Scan for the cell matching the given text and deliver its [x, y] coordinate at center. 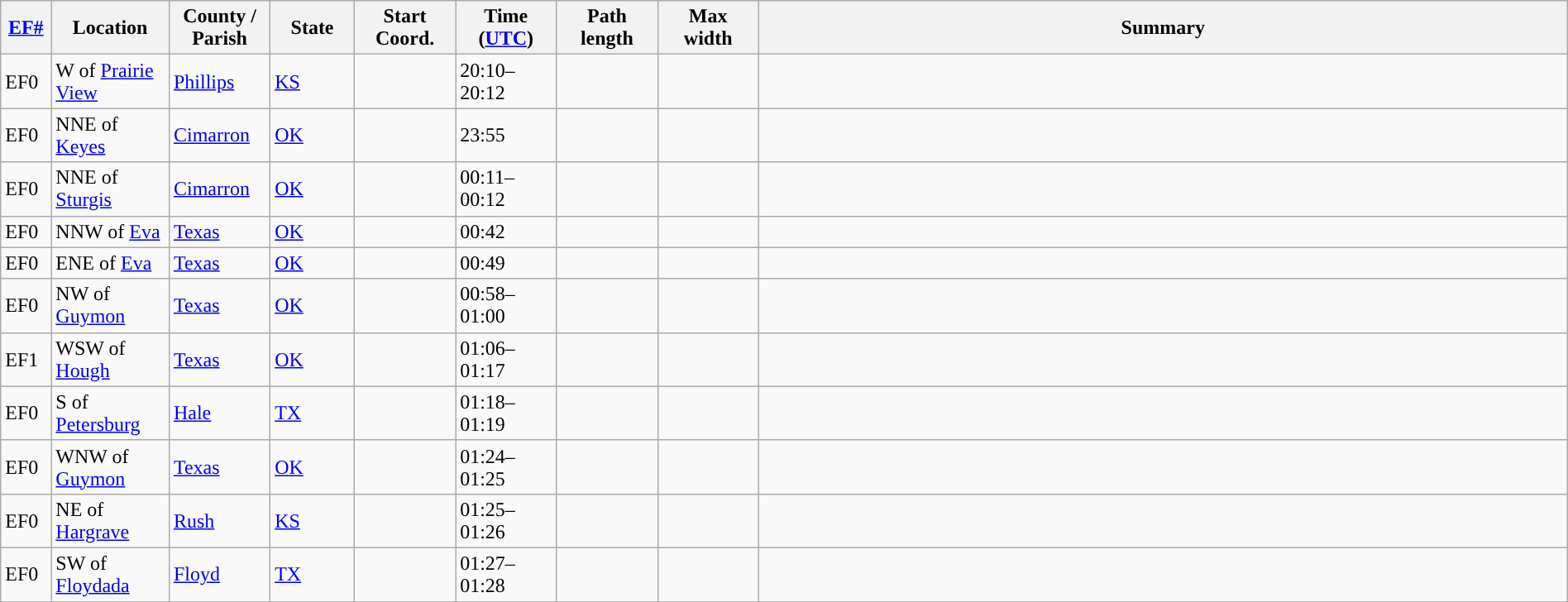
20:10–20:12 [506, 81]
00:58–01:00 [506, 306]
S of Petersburg [111, 413]
County / Parish [219, 28]
NE of Hargrave [111, 521]
NNE of Sturgis [111, 189]
Path length [607, 28]
01:06–01:17 [506, 359]
NW of Guymon [111, 306]
Hale [219, 413]
01:25–01:26 [506, 521]
WSW of Hough [111, 359]
Location [111, 28]
Time (UTC) [506, 28]
Rush [219, 521]
WNW of Guymon [111, 466]
State [313, 28]
01:27–01:28 [506, 574]
Floyd [219, 574]
EF1 [26, 359]
NNW of Eva [111, 232]
NNE of Keyes [111, 136]
ENE of Eva [111, 263]
Start Coord. [404, 28]
01:18–01:19 [506, 413]
00:11–00:12 [506, 189]
01:24–01:25 [506, 466]
EF# [26, 28]
Phillips [219, 81]
00:49 [506, 263]
SW of Floydada [111, 574]
00:42 [506, 232]
Summary [1163, 28]
W of Prairie View [111, 81]
Max width [708, 28]
23:55 [506, 136]
